For the text-containing cell, return its midpoint in [x, y] coordinate format. 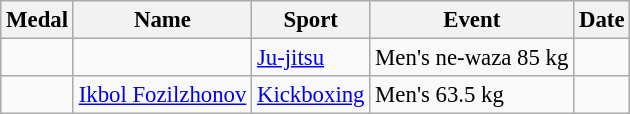
Ju-jitsu [311, 58]
Men's 63.5 kg [472, 95]
Ikbol Fozilzhonov [162, 95]
Men's ne-waza 85 kg [472, 58]
Date [602, 20]
Kickboxing [311, 95]
Name [162, 20]
Event [472, 20]
Medal [38, 20]
Sport [311, 20]
